From the cell containing the given text, extract its center point as [x, y] coordinate. 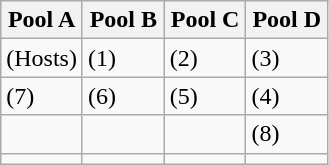
(8) [287, 134]
(5) [205, 96]
Pool B [123, 20]
Pool C [205, 20]
(7) [42, 96]
(Hosts) [42, 58]
(6) [123, 96]
(3) [287, 58]
(2) [205, 58]
(4) [287, 96]
Pool D [287, 20]
(1) [123, 58]
Pool A [42, 20]
